Provide the [x, y] coordinate of the cell's center where the given text is located.  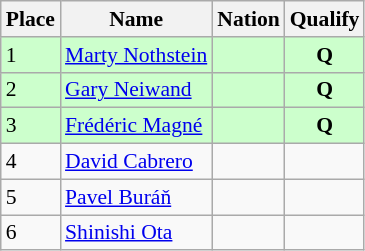
Nation [248, 19]
Name [136, 19]
3 [30, 126]
Qualify [325, 19]
1 [30, 55]
2 [30, 90]
Place [30, 19]
4 [30, 162]
5 [30, 197]
6 [30, 233]
Gary Neiwand [136, 90]
David Cabrero [136, 162]
Marty Nothstein [136, 55]
Frédéric Magné [136, 126]
Shinishi Ota [136, 233]
Pavel Buráň [136, 197]
